Find where the given text appears and provide that cell's center as [X, Y] coordinate. 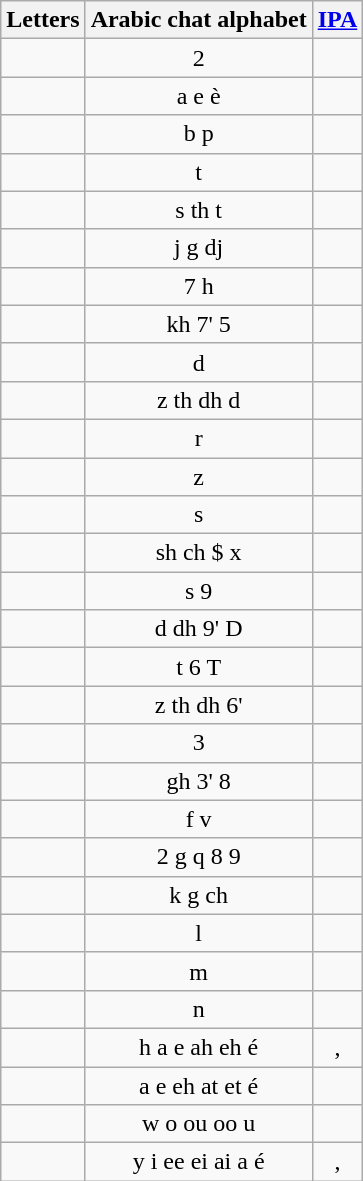
l [198, 933]
a e eh at et é [198, 1085]
kh 7' 5 [198, 324]
d [198, 362]
7 h [198, 286]
z [198, 477]
t [198, 172]
y i ee ei ai a é [198, 1162]
z th dh 6' [198, 705]
m [198, 971]
d dh 9' D [198, 629]
a e è [198, 96]
t 6 T [198, 667]
Letters [43, 20]
r [198, 438]
3 [198, 743]
s [198, 515]
Arabic chat alphabet [198, 20]
f v [198, 819]
s 9 [198, 591]
h a e ah eh é [198, 1047]
2 [198, 58]
w o ou oo u [198, 1124]
gh 3' 8 [198, 781]
sh ch $ x [198, 553]
z th dh d [198, 400]
k g ch [198, 895]
j g dj [198, 248]
b p [198, 134]
2 g q 8 9 [198, 857]
s th t [198, 210]
IPA [338, 20]
n [198, 1009]
